Locate the cell with the specified text and output its [X, Y] center coordinate. 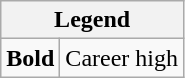
Legend [92, 20]
Bold [30, 58]
Career high [122, 58]
